Return (X, Y) of the center of cell containing provided text 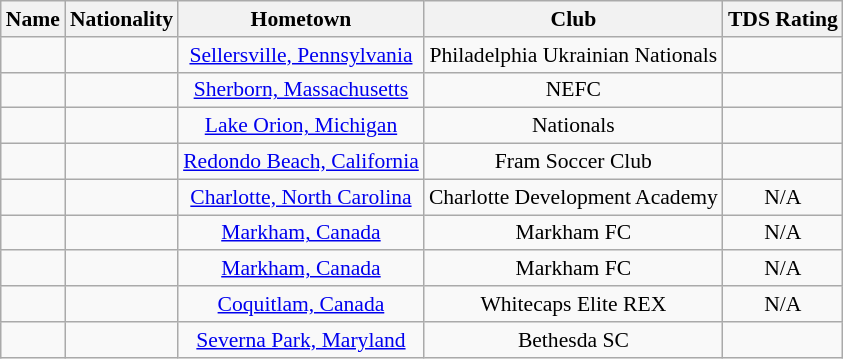
Coquitlam, Canada (301, 304)
Sherborn, Massachusetts (301, 90)
Lake Orion, Michigan (301, 126)
Hometown (301, 19)
Bethesda SC (574, 340)
NEFC (574, 90)
Whitecaps Elite REX (574, 304)
Charlotte Development Academy (574, 197)
Sellersville, Pennsylvania (301, 55)
Redondo Beach, California (301, 162)
TDS Rating (783, 19)
Nationality (122, 19)
Philadelphia Ukrainian Nationals (574, 55)
Charlotte, North Carolina (301, 197)
Fram Soccer Club (574, 162)
Severna Park, Maryland (301, 340)
Name (33, 19)
Nationals (574, 126)
Club (574, 19)
